Find where the given text appears and provide that cell's center as [X, Y] coordinate. 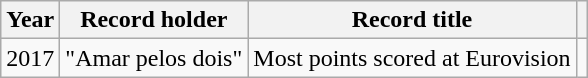
2017 [30, 58]
Record title [412, 20]
Most points scored at Eurovision [412, 58]
Record holder [154, 20]
"Amar pelos dois" [154, 58]
Year [30, 20]
